Detect which cell encompasses the target text, then output its [x, y] center coordinate. 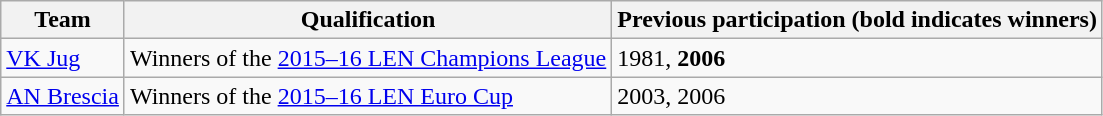
Team [63, 20]
AN Brescia [63, 96]
2003, 2006 [858, 96]
VK Jug [63, 58]
Previous participation (bold indicates winners) [858, 20]
Winners of the 2015–16 LEN Euro Cup [368, 96]
1981, 2006 [858, 58]
Qualification [368, 20]
Winners of the 2015–16 LEN Champions League [368, 58]
